Output the [X, Y] coordinate of the center of the cell containing the given text.  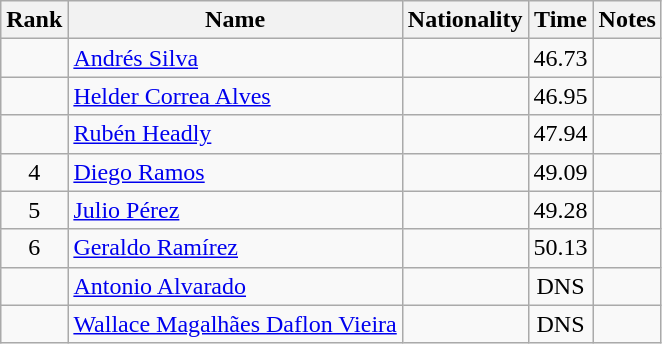
49.28 [560, 210]
50.13 [560, 248]
Rank [34, 20]
Antonio Alvarado [235, 286]
Julio Pérez [235, 210]
5 [34, 210]
Nationality [465, 20]
46.95 [560, 96]
Time [560, 20]
Helder Correa Alves [235, 96]
Notes [627, 20]
Andrés Silva [235, 58]
Diego Ramos [235, 172]
6 [34, 248]
4 [34, 172]
Name [235, 20]
Rubén Headly [235, 134]
46.73 [560, 58]
47.94 [560, 134]
Geraldo Ramírez [235, 248]
49.09 [560, 172]
Wallace Magalhães Daflon Vieira [235, 324]
